For the text-containing cell, return its midpoint in [x, y] coordinate format. 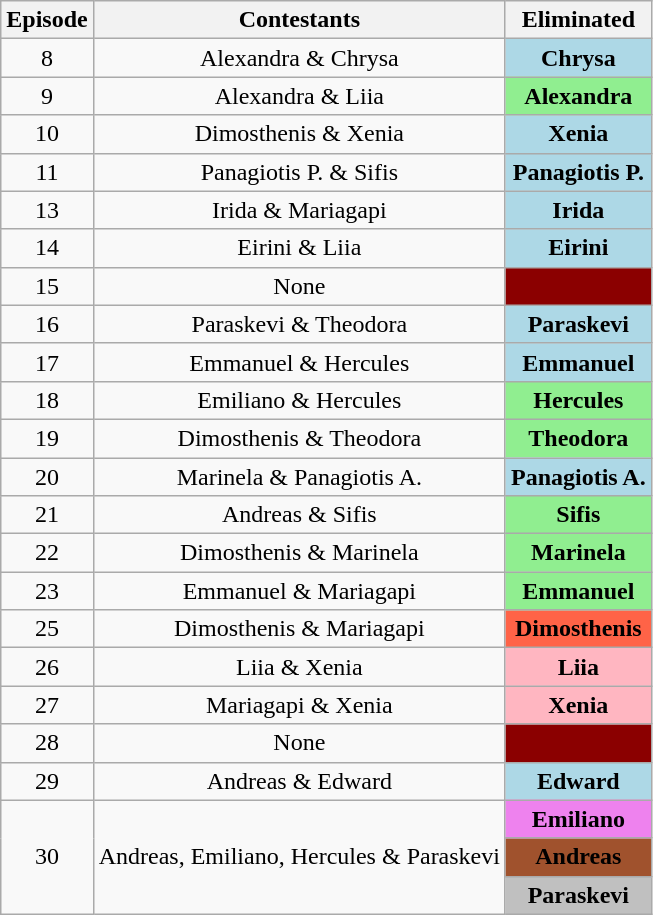
Eirini & Liia [299, 248]
14 [47, 248]
Emmanuel & Mariagapi [299, 591]
Eliminated [578, 20]
Emiliano [578, 819]
9 [47, 96]
Irida [578, 210]
Theodora [578, 438]
Chrysa [578, 58]
29 [47, 781]
Panagiotis P. [578, 172]
30 [47, 857]
16 [47, 324]
26 [47, 667]
17 [47, 362]
21 [47, 515]
Dimosthenis & Mariagapi [299, 629]
Paraskevi & Theodora [299, 324]
10 [47, 134]
Mariagapi & Xenia [299, 705]
Episode [47, 20]
Contestants [299, 20]
22 [47, 553]
Andreas [578, 857]
Andreas, Emiliano, Hercules & Paraskevi [299, 857]
Dimosthenis & Xenia [299, 134]
8 [47, 58]
13 [47, 210]
Edward [578, 781]
18 [47, 400]
25 [47, 629]
Dimosthenis & Theodora [299, 438]
11 [47, 172]
Emiliano & Hercules [299, 400]
Alexandra & Chrysa [299, 58]
28 [47, 743]
Liia & Xenia [299, 667]
Marinela [578, 553]
Eirini [578, 248]
15 [47, 286]
Andreas & Edward [299, 781]
27 [47, 705]
Panagiotis P. & Sifis [299, 172]
Andreas & Sifis [299, 515]
Dimosthenis & Marinela [299, 553]
23 [47, 591]
Liia [578, 667]
Irida & Mariagapi [299, 210]
19 [47, 438]
Panagiotis A. [578, 477]
Marinela & Panagiotis A. [299, 477]
Emmanuel & Hercules [299, 362]
Dimosthenis [578, 629]
Sifis [578, 515]
Hercules [578, 400]
Alexandra & Liia [299, 96]
20 [47, 477]
Alexandra [578, 96]
